Identify which cell holds the provided text, then report its [x, y] central coordinate. 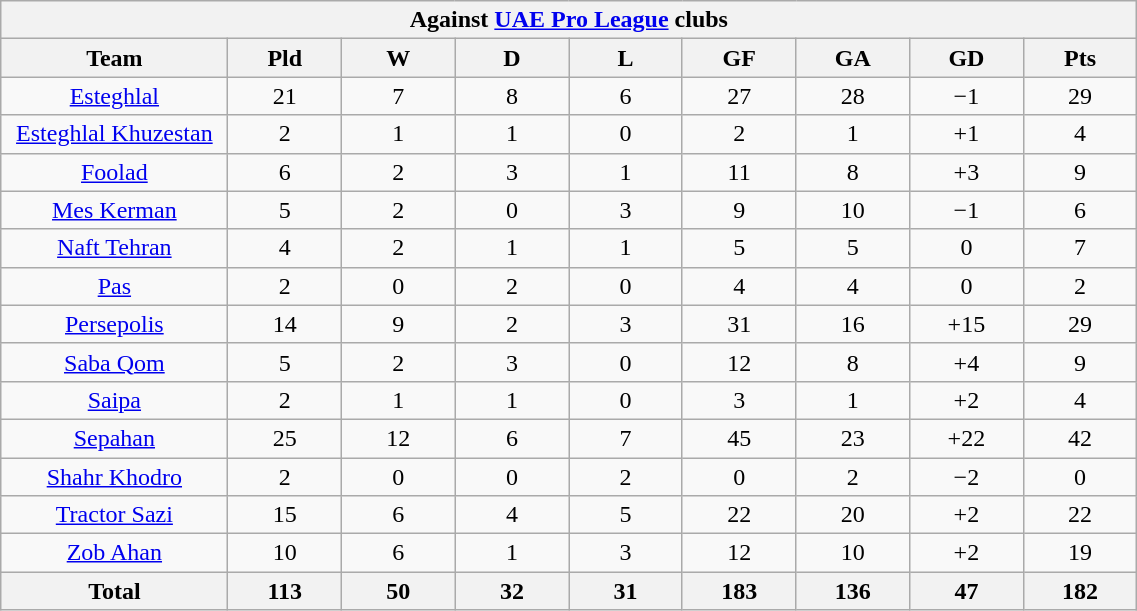
Saba Qom [114, 362]
50 [399, 591]
GA [853, 58]
45 [739, 438]
Team [114, 58]
Persepolis [114, 324]
11 [739, 172]
D [512, 58]
14 [285, 324]
Pts [1080, 58]
23 [853, 438]
GF [739, 58]
Foolad [114, 172]
Esteghlal Khuzestan [114, 134]
27 [739, 96]
Naft Tehran [114, 248]
W [399, 58]
+4 [967, 362]
Saipa [114, 400]
25 [285, 438]
L [626, 58]
Mes Kerman [114, 210]
42 [1080, 438]
+15 [967, 324]
Esteghlal [114, 96]
Total [114, 591]
+1 [967, 134]
Sepahan [114, 438]
183 [739, 591]
Against UAE Pro League clubs [569, 20]
+3 [967, 172]
Pld [285, 58]
19 [1080, 553]
Zob Ahan [114, 553]
20 [853, 515]
GD [967, 58]
Pas [114, 286]
−2 [967, 477]
16 [853, 324]
47 [967, 591]
136 [853, 591]
182 [1080, 591]
Tractor Sazi [114, 515]
21 [285, 96]
113 [285, 591]
+22 [967, 438]
Shahr Khodro [114, 477]
28 [853, 96]
15 [285, 515]
32 [512, 591]
